Determine the [x, y] coordinate at the center of the cell enclosing the given text.  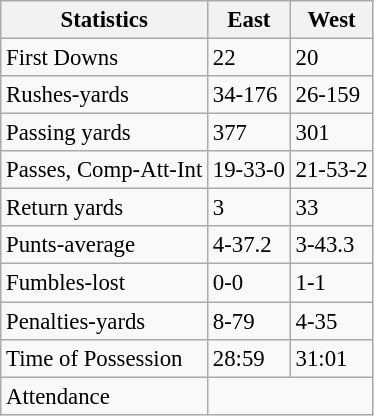
4-35 [332, 321]
301 [332, 133]
Attendance [104, 396]
4-37.2 [250, 245]
34-176 [250, 95]
Rushes-yards [104, 95]
8-79 [250, 321]
First Downs [104, 58]
3 [250, 208]
Time of Possession [104, 358]
Statistics [104, 20]
3-43.3 [332, 245]
Penalties-yards [104, 321]
Fumbles-lost [104, 283]
21-53-2 [332, 170]
33 [332, 208]
West [332, 20]
19-33-0 [250, 170]
Passes, Comp-Att-Int [104, 170]
Return yards [104, 208]
East [250, 20]
Passing yards [104, 133]
377 [250, 133]
20 [332, 58]
1-1 [332, 283]
22 [250, 58]
26-159 [332, 95]
0-0 [250, 283]
Punts-average [104, 245]
28:59 [250, 358]
31:01 [332, 358]
